Scan for the cell matching the given text and deliver its [x, y] coordinate at center. 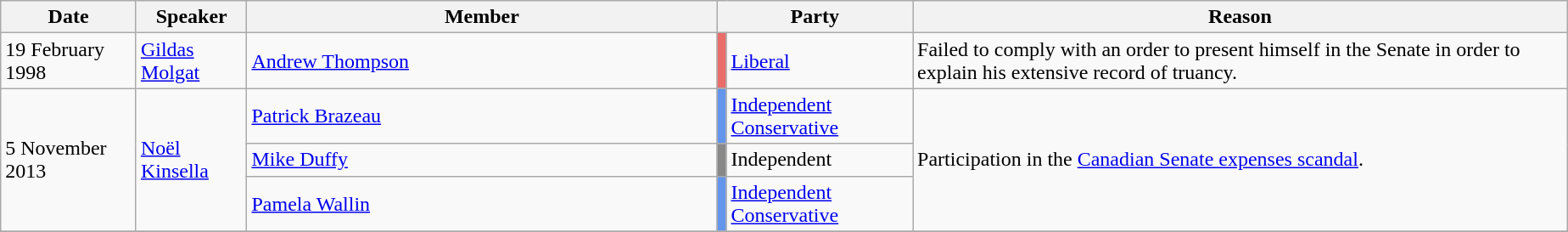
19 February 1998 [69, 61]
Failed to comply with an order to present himself in the Senate in order to explain his extensive record of truancy. [1240, 61]
Reason [1240, 17]
Andrew Thompson [482, 61]
Party [815, 17]
Independent [820, 160]
Gildas Molgat [192, 61]
Noël Kinsella [192, 160]
Participation in the Canadian Senate expenses scandal. [1240, 160]
Liberal [820, 61]
Mike Duffy [482, 160]
5 November 2013 [69, 160]
Date [69, 17]
Patrick Brazeau [482, 116]
Speaker [192, 17]
Pamela Wallin [482, 204]
Member [482, 17]
